Detect which cell encompasses the target text, then output its [X, Y] center coordinate. 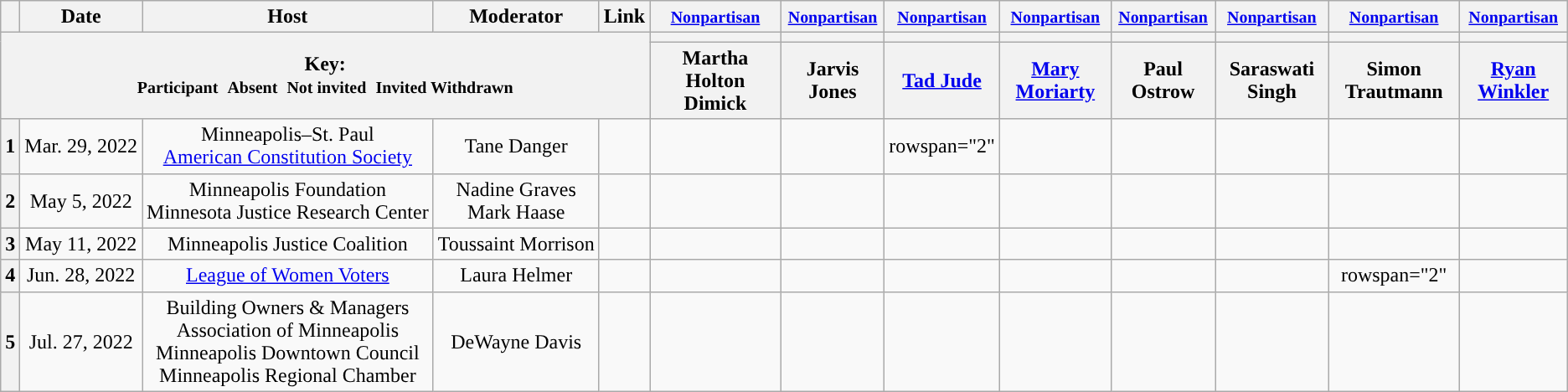
1 [10, 146]
Key: Participant Absent Not invited Invited Withdrawn [325, 75]
Mar. 29, 2022 [81, 146]
Jul. 27, 2022 [81, 342]
DeWayne Davis [516, 342]
Tad Jude [942, 80]
May 5, 2022 [81, 201]
Martha Holton Dimick [715, 80]
Mary Moriarty [1055, 80]
5 [10, 342]
Minneapolis FoundationMinnesota Justice Research Center [288, 201]
Host [288, 17]
Minneapolis Justice Coalition [288, 244]
Saraswati Singh [1272, 80]
Tane Danger [516, 146]
Date [81, 17]
Laura Helmer [516, 276]
Simon Trautmann [1394, 80]
Link [624, 17]
May 11, 2022 [81, 244]
League of Women Voters [288, 276]
Nadine GravesMark Haase [516, 201]
Toussaint Morrison [516, 244]
Building Owners & Managers Association of MinneapolisMinneapolis Downtown CouncilMinneapolis Regional Chamber [288, 342]
4 [10, 276]
Jarvis Jones [833, 80]
3 [10, 244]
Moderator [516, 17]
Minneapolis–St. PaulAmerican Constitution Society [288, 146]
2 [10, 201]
Paul Ostrow [1163, 80]
Ryan Winkler [1513, 80]
Jun. 28, 2022 [81, 276]
